From the cell containing the given text, extract its center point as [X, Y] coordinate. 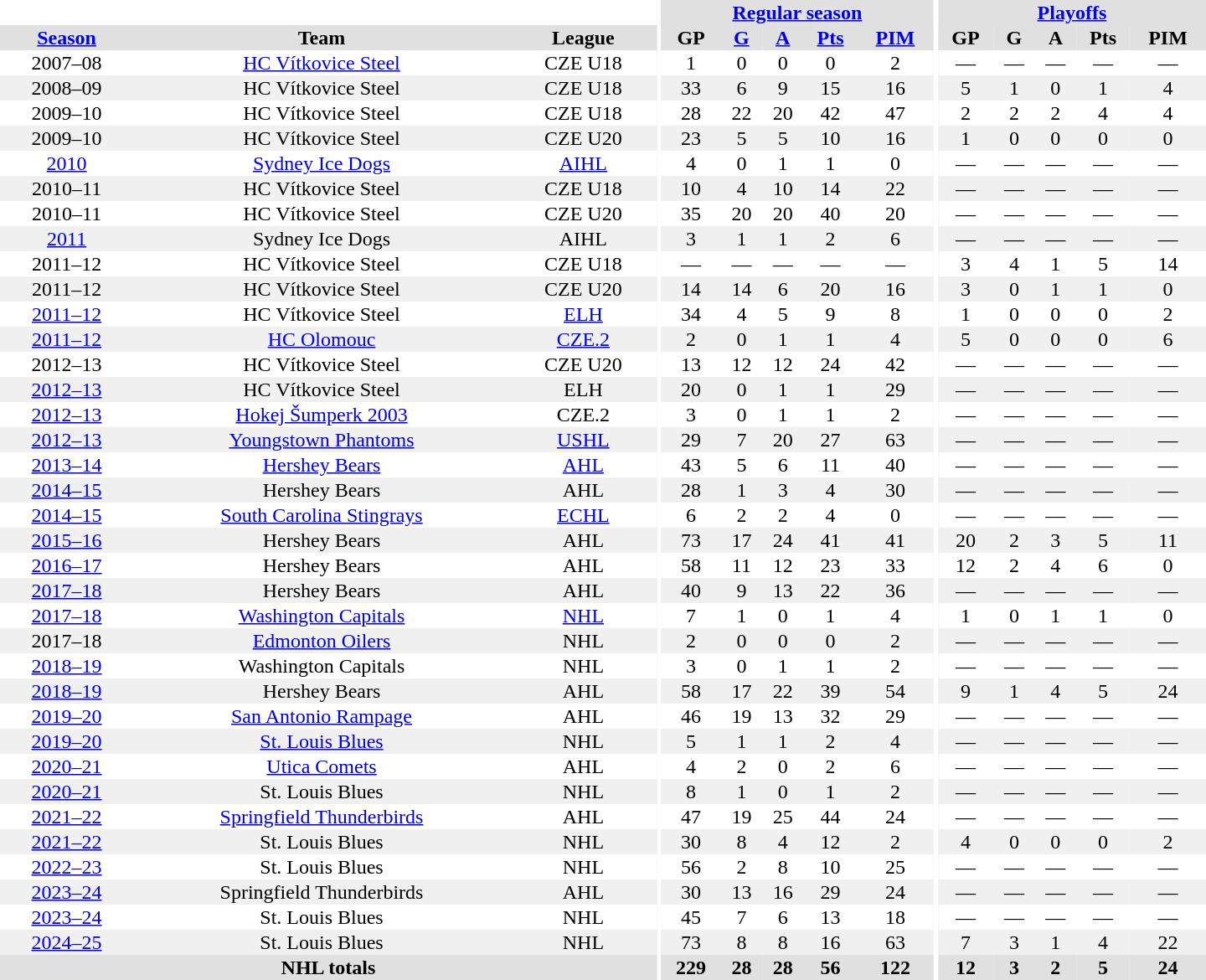
122 [894, 967]
36 [894, 591]
34 [690, 314]
Hokej Šumperk 2003 [322, 415]
Playoffs [1072, 13]
27 [830, 440]
2013–14 [67, 465]
44 [830, 817]
2024–25 [67, 942]
League [583, 38]
2015–16 [67, 540]
43 [690, 465]
ECHL [583, 515]
Season [67, 38]
2022–23 [67, 867]
35 [690, 214]
South Carolina Stingrays [322, 515]
Utica Comets [322, 766]
Edmonton Oilers [322, 641]
2008–09 [67, 88]
39 [830, 691]
46 [690, 716]
2011 [67, 239]
54 [894, 691]
HC Olomouc [322, 339]
2010 [67, 163]
15 [830, 88]
18 [894, 917]
Regular season [797, 13]
Team [322, 38]
NHL totals [328, 967]
32 [830, 716]
Youngstown Phantoms [322, 440]
229 [690, 967]
2007–08 [67, 63]
USHL [583, 440]
2016–17 [67, 565]
45 [690, 917]
San Antonio Rampage [322, 716]
